Scan for the cell matching the given text and deliver its [X, Y] coordinate at center. 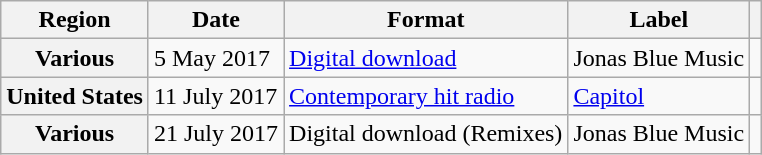
United States [75, 96]
Format [426, 20]
Label [659, 20]
5 May 2017 [216, 58]
21 July 2017 [216, 134]
Region [75, 20]
Capitol [659, 96]
Digital download (Remixes) [426, 134]
Date [216, 20]
Contemporary hit radio [426, 96]
Digital download [426, 58]
11 July 2017 [216, 96]
